Detect which cell encompasses the target text, then output its (X, Y) center coordinate. 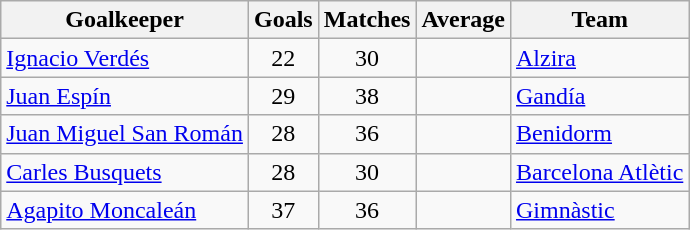
37 (283, 210)
Alzira (599, 58)
Benidorm (599, 134)
22 (283, 58)
Matches (367, 20)
Juan Miguel San Román (125, 134)
Goals (283, 20)
Gimnàstic (599, 210)
38 (367, 96)
Carles Busquets (125, 172)
Juan Espín (125, 96)
Agapito Moncaleán (125, 210)
Ignacio Verdés (125, 58)
Barcelona Atlètic (599, 172)
29 (283, 96)
Goalkeeper (125, 20)
Average (464, 20)
Gandía (599, 96)
Team (599, 20)
